Detect which cell encompasses the target text, then output its (x, y) center coordinate. 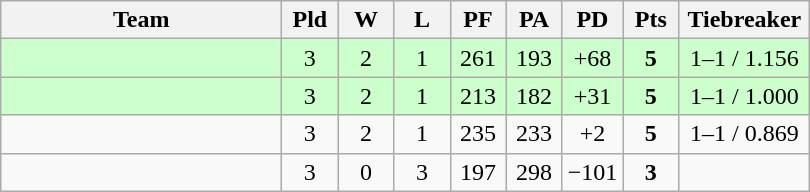
L (422, 20)
W (366, 20)
PF (478, 20)
235 (478, 134)
1–1 / 0.869 (744, 134)
Pts (651, 20)
Tiebreaker (744, 20)
233 (534, 134)
+68 (592, 58)
−101 (592, 172)
182 (534, 96)
1–1 / 1.000 (744, 96)
213 (478, 96)
197 (478, 172)
Pld (310, 20)
261 (478, 58)
1–1 / 1.156 (744, 58)
+31 (592, 96)
Team (142, 20)
0 (366, 172)
193 (534, 58)
+2 (592, 134)
PD (592, 20)
298 (534, 172)
PA (534, 20)
